Return the (X, Y) coordinate for the center point of the cell that contains the specified text.  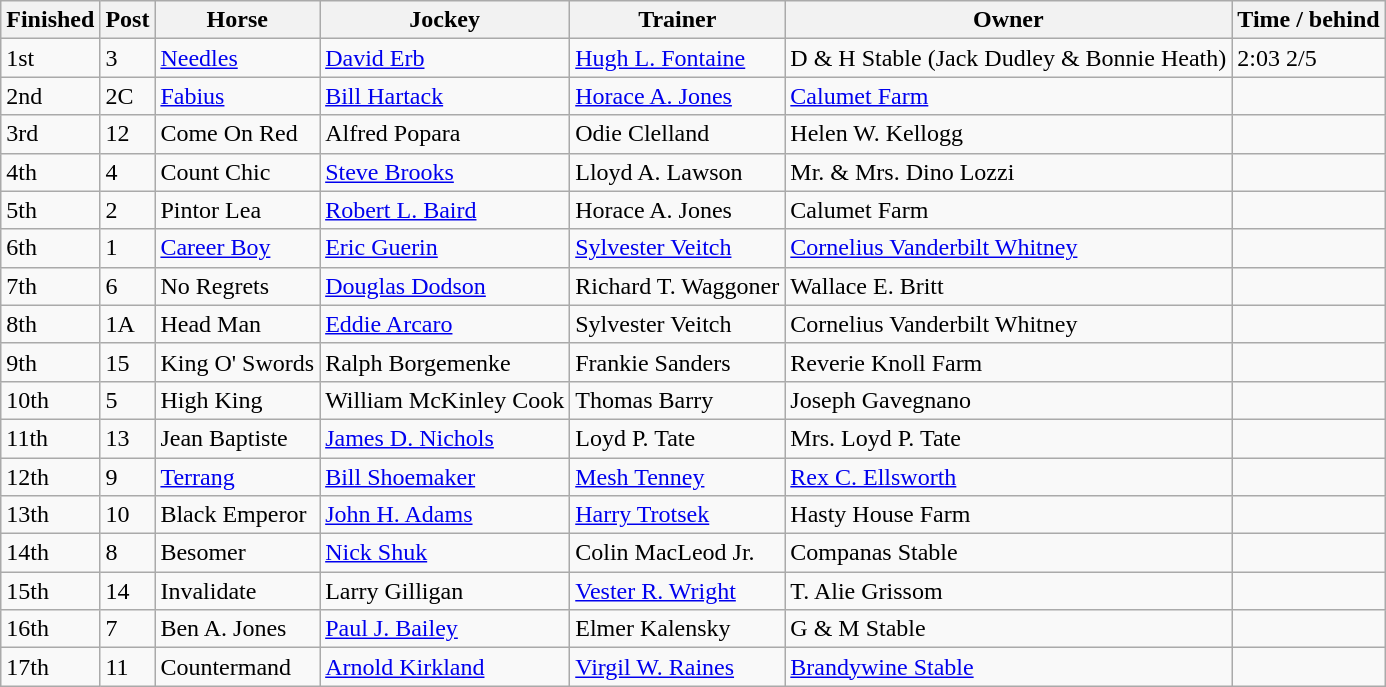
Black Emperor (238, 515)
David Erb (445, 58)
Reverie Knoll Farm (1008, 362)
7th (50, 286)
Ralph Borgemenke (445, 362)
Vester R. Wright (678, 591)
Larry Gilligan (445, 591)
12th (50, 477)
Jockey (445, 20)
James D. Nichols (445, 438)
Pintor Lea (238, 210)
2nd (50, 96)
8 (128, 553)
Thomas Barry (678, 400)
11 (128, 667)
Richard T. Waggoner (678, 286)
Colin MacLeod Jr. (678, 553)
4 (128, 172)
Brandywine Stable (1008, 667)
King O' Swords (238, 362)
Career Boy (238, 248)
5 (128, 400)
Horse (238, 20)
6 (128, 286)
Terrang (238, 477)
5th (50, 210)
9 (128, 477)
Helen W. Kellogg (1008, 134)
Alfred Popara (445, 134)
Head Man (238, 324)
Post (128, 20)
Frankie Sanders (678, 362)
15th (50, 591)
Fabius (238, 96)
Bill Shoemaker (445, 477)
Elmer Kalensky (678, 629)
Ben A. Jones (238, 629)
Finished (50, 20)
1st (50, 58)
Steve Brooks (445, 172)
Invalidate (238, 591)
2 (128, 210)
13th (50, 515)
15 (128, 362)
Time / behind (1308, 20)
16th (50, 629)
Bill Hartack (445, 96)
Owner (1008, 20)
10th (50, 400)
6th (50, 248)
Needles (238, 58)
Eric Guerin (445, 248)
Countermand (238, 667)
Nick Shuk (445, 553)
1A (128, 324)
John H. Adams (445, 515)
4th (50, 172)
Robert L. Baird (445, 210)
Companas Stable (1008, 553)
9th (50, 362)
Rex C. Ellsworth (1008, 477)
T. Alie Grissom (1008, 591)
Trainer (678, 20)
Mrs. Loyd P. Tate (1008, 438)
Mr. & Mrs. Dino Lozzi (1008, 172)
Odie Clelland (678, 134)
Come On Red (238, 134)
17th (50, 667)
11th (50, 438)
12 (128, 134)
Lloyd A. Lawson (678, 172)
William McKinley Cook (445, 400)
2:03 2/5 (1308, 58)
Virgil W. Raines (678, 667)
Hasty House Farm (1008, 515)
3 (128, 58)
No Regrets (238, 286)
8th (50, 324)
Eddie Arcaro (445, 324)
Jean Baptiste (238, 438)
14 (128, 591)
Besomer (238, 553)
Douglas Dodson (445, 286)
10 (128, 515)
G & M Stable (1008, 629)
Count Chic (238, 172)
Mesh Tenney (678, 477)
Joseph Gavegnano (1008, 400)
Paul J. Bailey (445, 629)
Arnold Kirkland (445, 667)
14th (50, 553)
Harry Trotsek (678, 515)
1 (128, 248)
High King (238, 400)
Wallace E. Britt (1008, 286)
D & H Stable (Jack Dudley & Bonnie Heath) (1008, 58)
7 (128, 629)
Loyd P. Tate (678, 438)
2C (128, 96)
Hugh L. Fontaine (678, 58)
13 (128, 438)
3rd (50, 134)
